Provide the [X, Y] coordinate of the cell's center where the given text is located.  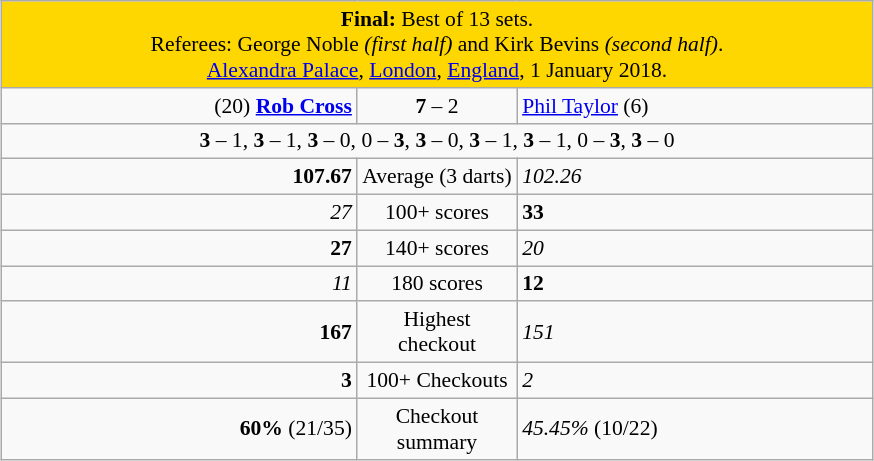
3 [180, 381]
12 [694, 284]
102.26 [694, 177]
100+ scores [437, 213]
2 [694, 381]
180 scores [437, 284]
140+ scores [437, 248]
7 – 2 [437, 106]
Checkout summary [437, 428]
60% (21/35) [180, 428]
100+ Checkouts [437, 381]
45.45% (10/22) [694, 428]
Average (3 darts) [437, 177]
11 [180, 284]
Phil Taylor (6) [694, 106]
Highest checkout [437, 332]
(20) Rob Cross [180, 106]
20 [694, 248]
3 – 1, 3 – 1, 3 – 0, 0 – 3, 3 – 0, 3 – 1, 3 – 1, 0 – 3, 3 – 0 [437, 141]
151 [694, 332]
33 [694, 213]
167 [180, 332]
107.67 [180, 177]
Final: Best of 13 sets. Referees: George Noble (first half) and Kirk Bevins (second half).Alexandra Palace, London, England, 1 January 2018. [437, 44]
